Capture the cell that displays the provided text and extract its (X, Y) central coordinate. 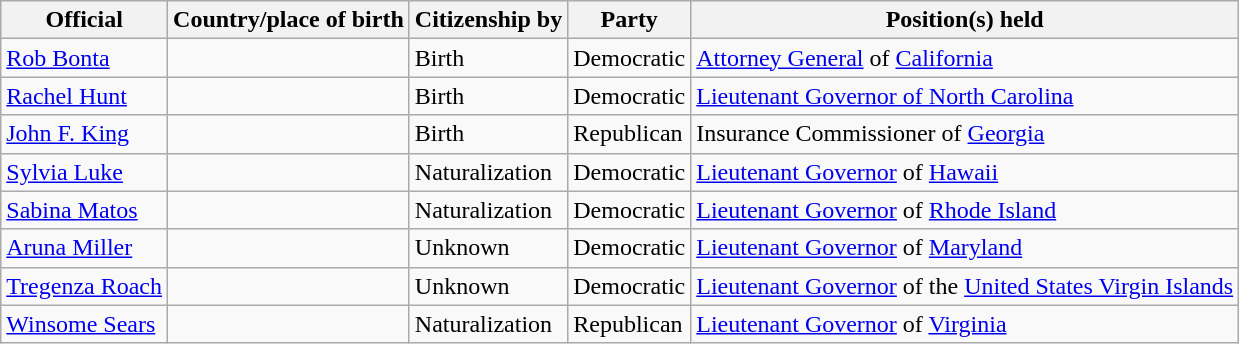
Lieutenant Governor of Virginia (965, 324)
Winsome Sears (84, 324)
Attorney General of California (965, 58)
Rob Bonta (84, 58)
Tregenza Roach (84, 286)
Sylvia Luke (84, 172)
Rachel Hunt (84, 96)
Lieutenant Governor of the United States Virgin Islands (965, 286)
Citizenship by (488, 20)
Insurance Commissioner of Georgia (965, 134)
John F. King (84, 134)
Lieutenant Governor of Maryland (965, 248)
Position(s) held (965, 20)
Sabina Matos (84, 210)
Country/place of birth (289, 20)
Party (630, 20)
Official (84, 20)
Aruna Miller (84, 248)
Lieutenant Governor of North Carolina (965, 96)
Lieutenant Governor of Rhode Island (965, 210)
Lieutenant Governor of Hawaii (965, 172)
